Scan for the cell matching the given text and deliver its (x, y) coordinate at center. 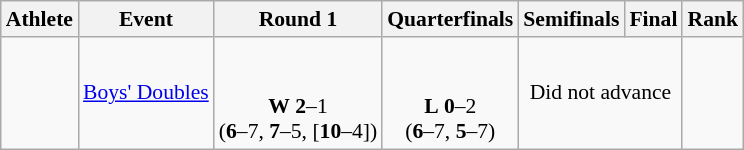
Event (146, 19)
Athlete (40, 19)
Boys' Doubles (146, 93)
Did not advance (600, 93)
Final (653, 19)
L 0–2 (6–7, 5–7) (450, 93)
Semifinals (571, 19)
Round 1 (298, 19)
Rank (712, 19)
Quarterfinals (450, 19)
W 2–1 (6–7, 7–5, [10–4]) (298, 93)
